Locate the cell with the specified text and output its (x, y) center coordinate. 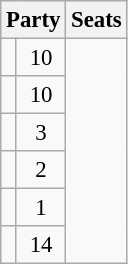
Party (34, 20)
1 (40, 208)
Seats (96, 20)
3 (40, 133)
14 (40, 245)
2 (40, 170)
